Extract the [x, y] coordinate from the center of the cell holding the provided text.  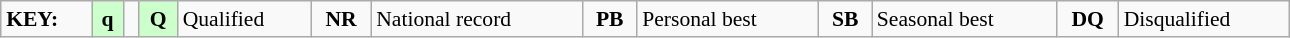
q [108, 19]
Seasonal best [964, 19]
National record [476, 19]
Personal best [728, 19]
Qualified [244, 19]
SB [846, 19]
DQ [1088, 19]
Q [158, 19]
NR [341, 19]
KEY: [46, 19]
PB [610, 19]
Disqualified [1204, 19]
